Scan for the cell matching the given text and deliver its (X, Y) coordinate at center. 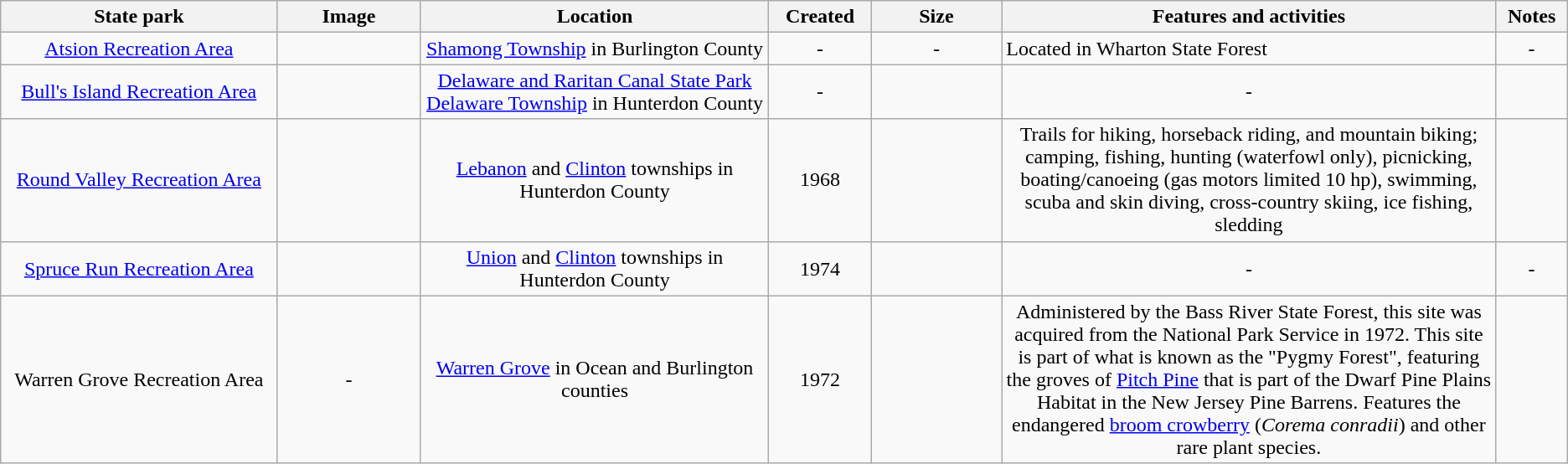
Located in Wharton State Forest (1249, 49)
State park (139, 17)
Delaware and Raritan Canal State ParkDelaware Township in Hunterdon County (595, 92)
Created (820, 17)
1974 (820, 268)
Warren Grove in Ocean and Burlington counties (595, 379)
Image (348, 17)
Round Valley Recreation Area (139, 180)
Shamong Township in Burlington County (595, 49)
Spruce Run Recreation Area (139, 268)
Lebanon and Clinton townships in Hunterdon County (595, 180)
Warren Grove Recreation Area (139, 379)
Union and Clinton townships in Hunterdon County (595, 268)
Notes (1531, 17)
Location (595, 17)
Size (936, 17)
1972 (820, 379)
Features and activities (1249, 17)
Bull's Island Recreation Area (139, 92)
1968 (820, 180)
Atsion Recreation Area (139, 49)
